For the text-containing cell, return its midpoint in [x, y] coordinate format. 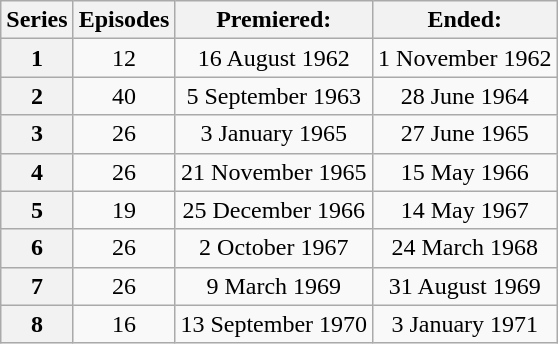
4 [37, 172]
Episodes [124, 20]
25 December 1966 [274, 210]
2 October 1967 [274, 248]
28 June 1964 [465, 96]
8 [37, 324]
16 [124, 324]
19 [124, 210]
24 March 1968 [465, 248]
13 September 1970 [274, 324]
Ended: [465, 20]
12 [124, 58]
9 March 1969 [274, 286]
1 November 1962 [465, 58]
31 August 1969 [465, 286]
1 [37, 58]
Series [37, 20]
27 June 1965 [465, 134]
16 August 1962 [274, 58]
3 January 1965 [274, 134]
21 November 1965 [274, 172]
6 [37, 248]
40 [124, 96]
5 [37, 210]
14 May 1967 [465, 210]
5 September 1963 [274, 96]
2 [37, 96]
3 January 1971 [465, 324]
Premiered: [274, 20]
15 May 1966 [465, 172]
7 [37, 286]
3 [37, 134]
